Provide the (x, y) coordinate of the cell's center where the given text is located.  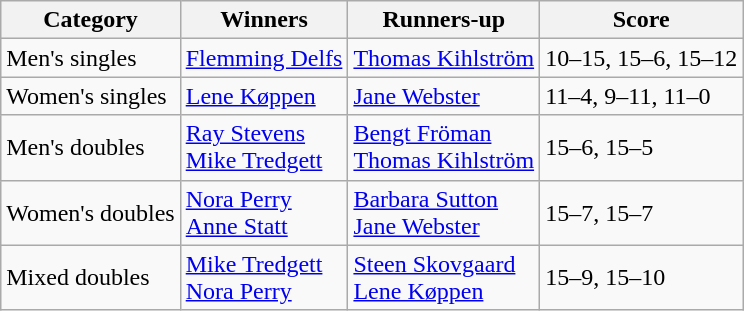
Men's doubles (90, 148)
15–9, 15–10 (642, 278)
Thomas Kihlström (444, 58)
Men's singles (90, 58)
Mike Tredgett Nora Perry (264, 278)
Steen Skovgaard Lene Køppen (444, 278)
Women's singles (90, 96)
11–4, 9–11, 11–0 (642, 96)
Barbara Sutton Jane Webster (444, 212)
10–15, 15–6, 15–12 (642, 58)
Lene Køppen (264, 96)
Women's doubles (90, 212)
Winners (264, 20)
Nora Perry Anne Statt (264, 212)
Mixed doubles (90, 278)
Runners-up (444, 20)
Category (90, 20)
Jane Webster (444, 96)
Score (642, 20)
15–7, 15–7 (642, 212)
Ray Stevens Mike Tredgett (264, 148)
15–6, 15–5 (642, 148)
Flemming Delfs (264, 58)
Bengt Fröman Thomas Kihlström (444, 148)
